Return the (x, y) coordinate for the center point of the cell that contains the specified text.  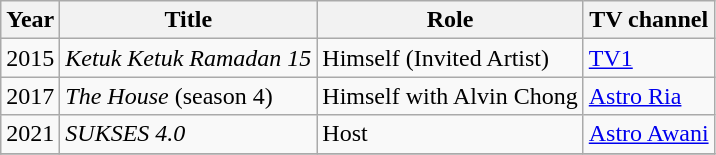
The House (season 4) (188, 96)
TV1 (648, 58)
2015 (30, 58)
Astro Ria (648, 96)
Himself (Invited Artist) (450, 58)
Ketuk Ketuk Ramadan 15 (188, 58)
Astro Awani (648, 134)
Himself with Alvin Chong (450, 96)
2021 (30, 134)
TV channel (648, 20)
Host (450, 134)
SUKSES 4.0 (188, 134)
Role (450, 20)
2017 (30, 96)
Title (188, 20)
Year (30, 20)
